Identify which cell holds the provided text, then report its [X, Y] central coordinate. 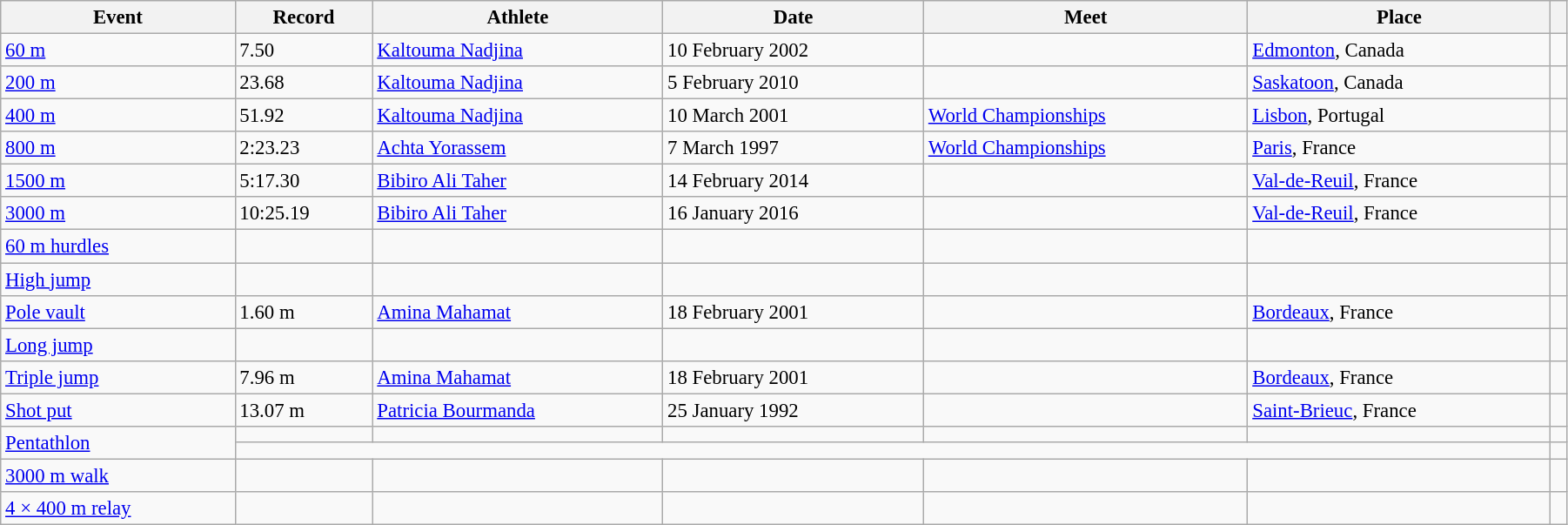
Edmonton, Canada [1399, 50]
Paris, France [1399, 148]
16 January 2016 [794, 213]
5:17.30 [304, 181]
Pentathlon [118, 443]
2:23.23 [304, 148]
200 m [118, 83]
14 February 2014 [794, 181]
60 m [118, 50]
10 February 2002 [794, 50]
800 m [118, 148]
Pole vault [118, 312]
Date [794, 17]
3000 m walk [118, 475]
10:25.19 [304, 213]
3000 m [118, 213]
13.07 m [304, 410]
4 × 400 m relay [118, 508]
400 m [118, 116]
Event [118, 17]
60 m hurdles [118, 246]
Saint-Brieuc, France [1399, 410]
7.96 m [304, 377]
Record [304, 17]
1500 m [118, 181]
1.60 m [304, 312]
23.68 [304, 83]
25 January 1992 [794, 410]
Achta Yorassem [518, 148]
Saskatoon, Canada [1399, 83]
Triple jump [118, 377]
Shot put [118, 410]
High jump [118, 279]
Long jump [118, 345]
Place [1399, 17]
10 March 2001 [794, 116]
Athlete [518, 17]
Meet [1086, 17]
51.92 [304, 116]
7 March 1997 [794, 148]
Lisbon, Portugal [1399, 116]
5 February 2010 [794, 83]
Patricia Bourmanda [518, 410]
7.50 [304, 50]
